Find where the given text appears and provide that cell's center as (X, Y) coordinate. 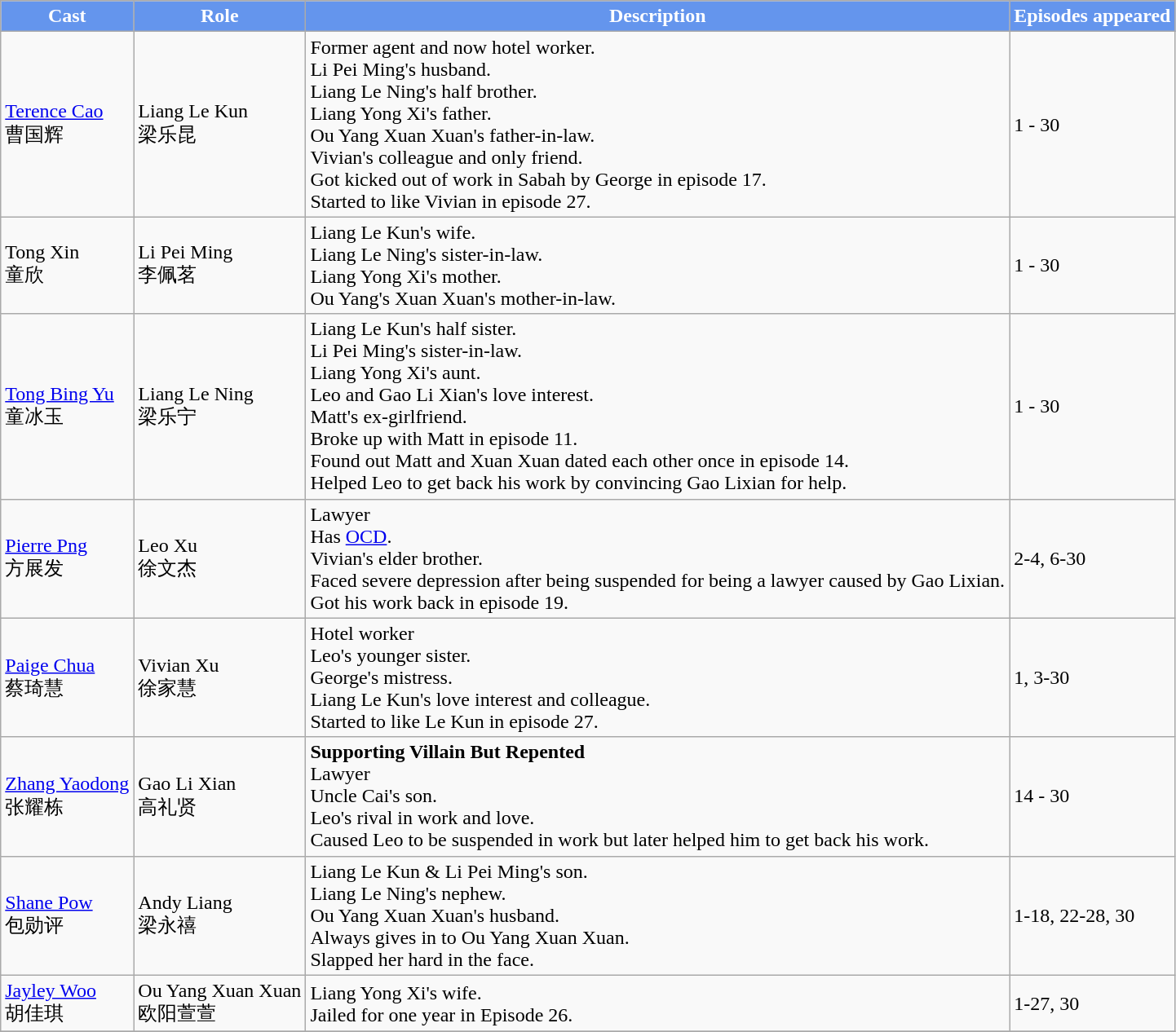
Zhang Yaodong 张耀栋 (67, 796)
Andy Liang 梁永禧 (220, 915)
Liang Yong Xi's wife. Jailed for one year in Episode 26. (657, 1003)
Li Pei Ming 李佩茗 (220, 266)
Jayley Woo 胡佳琪 (67, 1003)
Description (657, 16)
Ou Yang Xuan Xuan 欧阳萱萱 (220, 1003)
Gao Li Xian 高礼贤 (220, 796)
Pierre Png 方展发 (67, 558)
1-27, 30 (1093, 1003)
Role (220, 16)
Hotel worker Leo's younger sister. George's mistress. Liang Le Kun's love interest and colleague. Started to like Le Kun in episode 27. (657, 677)
Terence Cao 曹国辉 (67, 124)
Liang Le Ning 梁乐宁 (220, 406)
Paige Chua 蔡琦慧 (67, 677)
Leo Xu 徐文杰 (220, 558)
1, 3-30 (1093, 677)
Liang Le Kun's wife. Liang Le Ning's sister-in-law. Liang Yong Xi's mother. Ou Yang's Xuan Xuan's mother-in-law. (657, 266)
1-18, 22-28, 30 (1093, 915)
Episodes appeared (1093, 16)
Vivian Xu 徐家慧 (220, 677)
Shane Pow 包勋评 (67, 915)
Liang Le Kun 梁乐昆 (220, 124)
14 - 30 (1093, 796)
2-4, 6-30 (1093, 558)
Tong Xin 童欣 (67, 266)
Cast (67, 16)
Tong Bing Yu 童冰玉 (67, 406)
